Extract the [x, y] coordinate from the center of the cell holding the provided text.  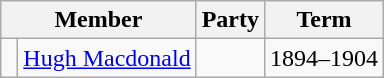
Term [324, 20]
Party [230, 20]
1894–1904 [324, 58]
Hugh Macdonald [107, 58]
Member [98, 20]
